Return the (X, Y) coordinate for the center point of the cell that contains the specified text.  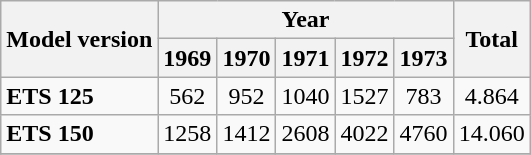
1258 (188, 134)
1971 (306, 58)
14.060 (492, 134)
952 (246, 96)
ETS 125 (80, 96)
1969 (188, 58)
1972 (364, 58)
4022 (364, 134)
Total (492, 39)
Year (306, 20)
1040 (306, 96)
783 (424, 96)
Model version (80, 39)
1970 (246, 58)
4760 (424, 134)
ETS 150 (80, 134)
1973 (424, 58)
562 (188, 96)
1527 (364, 96)
2608 (306, 134)
1412 (246, 134)
4.864 (492, 96)
